Extract the [x, y] coordinate from the center of the cell holding the provided text.  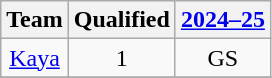
Kaya [35, 58]
Team [35, 20]
2024–25 [222, 20]
Qualified [122, 20]
1 [122, 58]
GS [222, 58]
